Pinpoint the cell where the given text exists, returning its (x, y) midpoint coordinate. 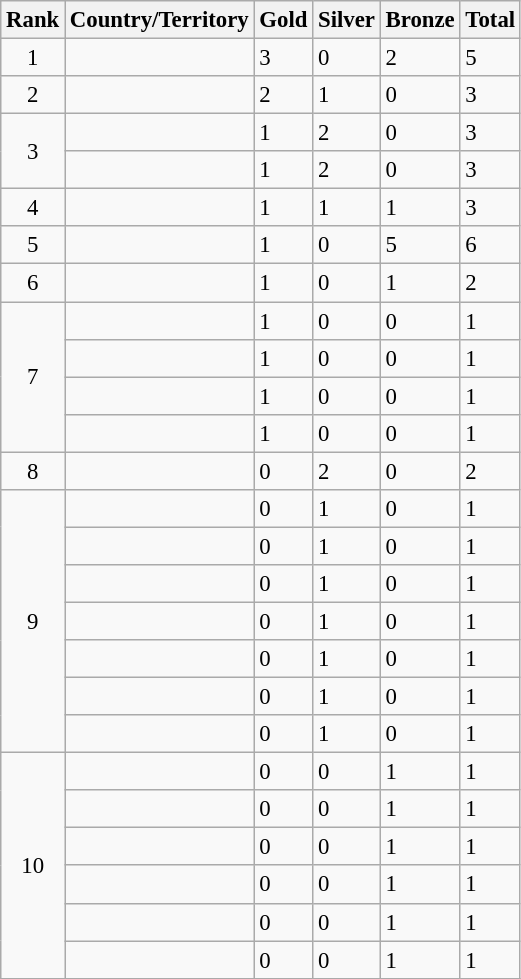
Bronze (420, 20)
Gold (284, 20)
9 (33, 622)
Rank (33, 20)
Country/Territory (160, 20)
Silver (347, 20)
10 (33, 866)
8 (33, 471)
7 (33, 377)
Total (490, 20)
4 (33, 208)
